Identify which cell holds the provided text, then report its (x, y) central coordinate. 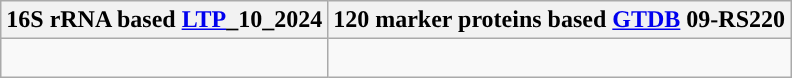
16S rRNA based LTP_10_2024 (164, 20)
120 marker proteins based GTDB 09-RS220 (560, 20)
